Output the (x, y) coordinate of the center of the cell containing the given text.  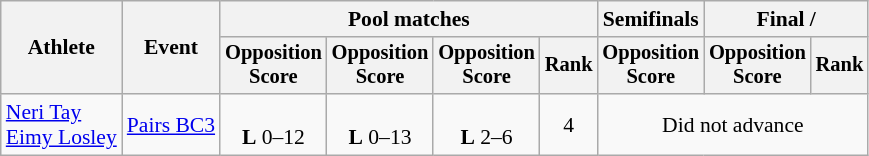
4 (569, 124)
Semifinals (650, 19)
Event (171, 48)
Pool matches (408, 19)
Final / (786, 19)
L 0–13 (380, 124)
L 0–12 (274, 124)
Pairs BC3 (171, 124)
Neri TayEimy Losley (62, 124)
L 2–6 (486, 124)
Athlete (62, 48)
Did not advance (732, 124)
